Capture the cell that displays the provided text and extract its (x, y) central coordinate. 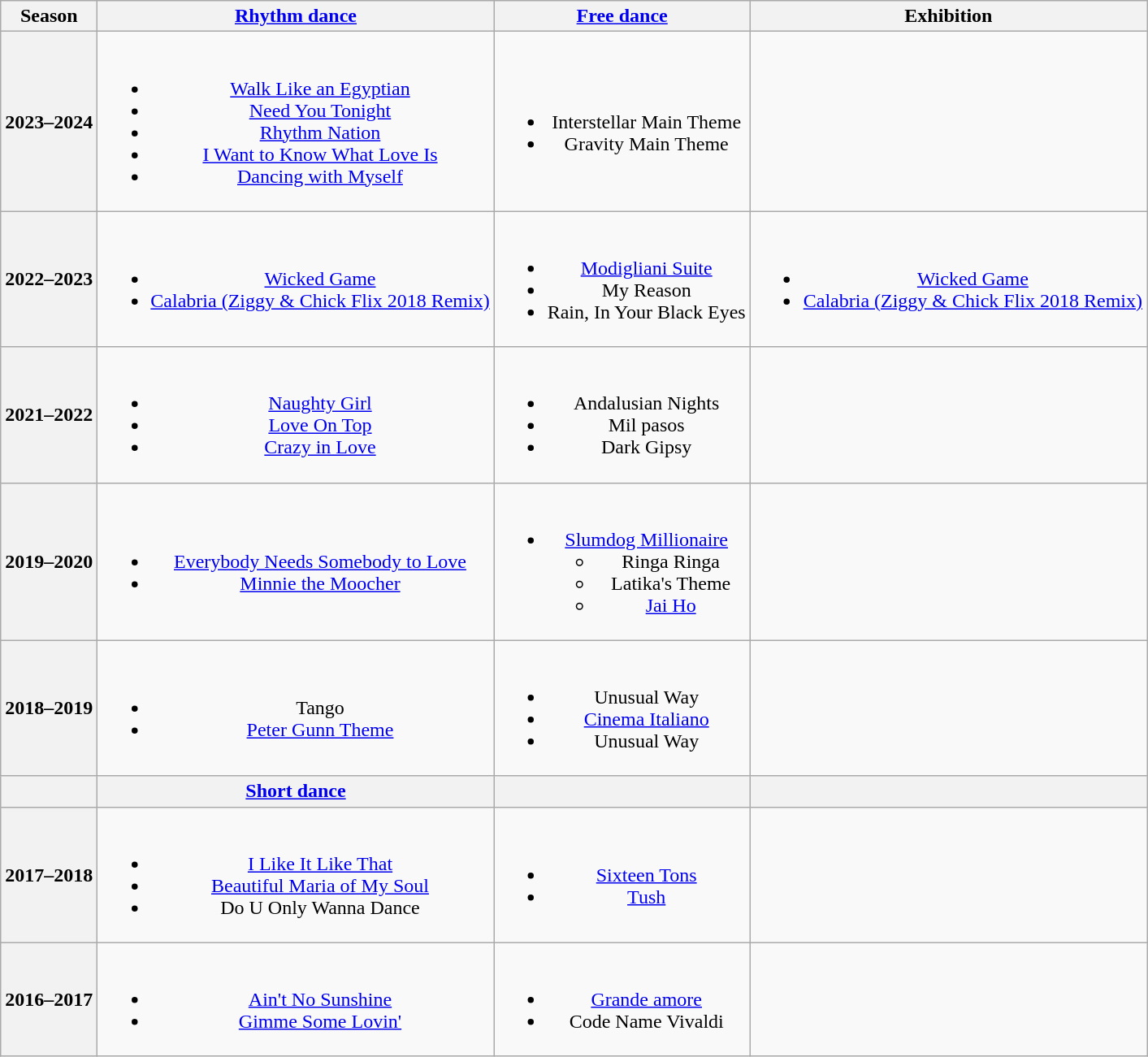
Grande amore Code Name Vivaldi (622, 999)
Rhythm dance (296, 16)
Interstellar Main Theme Gravity Main Theme (622, 122)
Andalusian Nights Mil pasos Dark Gipsy (622, 414)
I Like It Like That Beautiful Maria of My Soul Do U Only Wanna Dance (296, 874)
2017–2018 (49, 874)
Modigliani Suite My Reason Rain, In Your Black Eyes (622, 279)
Naughty GirlLove On TopCrazy in Love (296, 414)
2018–2019 (49, 708)
Short dance (296, 791)
2016–2017 (49, 999)
2023–2024 (49, 122)
Free dance (622, 16)
2021–2022 (49, 414)
Walk Like an Egyptian Need You Tonight Rhythm Nation I Want to Know What Love Is Dancing with Myself (296, 122)
Exhibition (948, 16)
Everybody Needs Somebody to Love Minnie the Moocher (296, 561)
Slumdog Millionaire Ringa RingaLatika's ThemeJai Ho (622, 561)
Sixteen Tons Tush (622, 874)
Ain't No Sunshine Gimme Some Lovin' (296, 999)
2019–2020 (49, 561)
Unusual Way Cinema Italiano Unusual Way (622, 708)
Season (49, 16)
Tango Peter Gunn Theme (296, 708)
2022–2023 (49, 279)
